Extract the [X, Y] coordinate from the center of the cell holding the provided text.  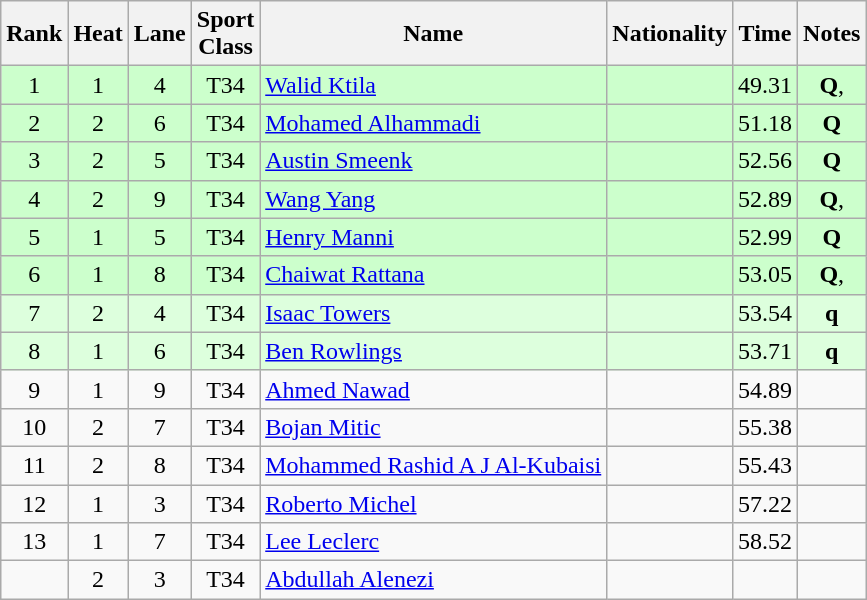
49.31 [766, 85]
52.99 [766, 237]
53.54 [766, 313]
Heat [98, 34]
Walid Ktila [434, 85]
53.05 [766, 275]
Ben Rowlings [434, 351]
Lane [160, 34]
54.89 [766, 389]
51.18 [766, 123]
10 [34, 427]
Isaac Towers [434, 313]
Roberto Michel [434, 503]
Lee Leclerc [434, 542]
Nationality [670, 34]
52.56 [766, 161]
52.89 [766, 199]
Notes [832, 34]
13 [34, 542]
58.52 [766, 542]
57.22 [766, 503]
SportClass [225, 34]
Abdullah Alenezi [434, 580]
Name [434, 34]
Wang Yang [434, 199]
53.71 [766, 351]
Bojan Mitic [434, 427]
Ahmed Nawad [434, 389]
Chaiwat Rattana [434, 275]
Mohammed Rashid A J Al-Kubaisi [434, 465]
Mohamed Alhammadi [434, 123]
Rank [34, 34]
11 [34, 465]
Austin Smeenk [434, 161]
12 [34, 503]
55.38 [766, 427]
Time [766, 34]
55.43 [766, 465]
Henry Manni [434, 237]
